Detect which cell encompasses the target text, then output its (x, y) center coordinate. 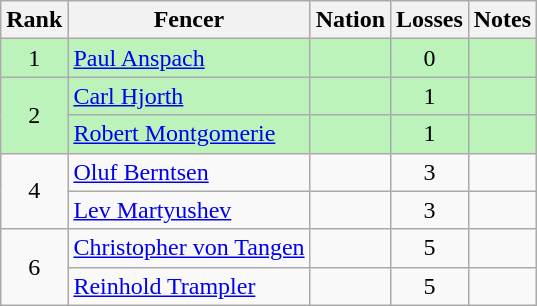
Christopher von Tangen (189, 248)
Robert Montgomerie (189, 134)
Oluf Berntsen (189, 172)
Reinhold Trampler (189, 286)
Rank (34, 20)
2 (34, 115)
Carl Hjorth (189, 96)
6 (34, 267)
4 (34, 191)
Lev Martyushev (189, 210)
Fencer (189, 20)
Notes (502, 20)
0 (430, 58)
Losses (430, 20)
Nation (350, 20)
Paul Anspach (189, 58)
